Return [X, Y] of the center of cell containing provided text 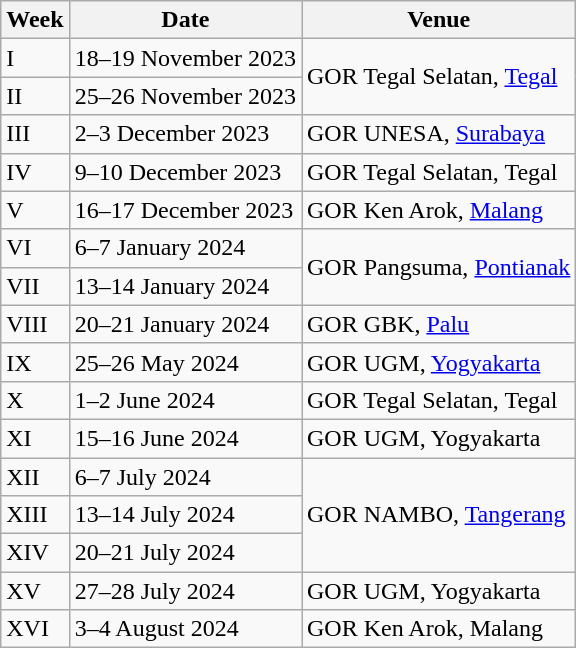
XV [35, 591]
V [35, 210]
X [35, 400]
20–21 July 2024 [185, 553]
IV [35, 172]
1–2 June 2024 [185, 400]
6–7 July 2024 [185, 477]
Venue [439, 20]
GOR NAMBO, Tangerang [439, 515]
20–21 January 2024 [185, 324]
GOR GBK, Palu [439, 324]
9–10 December 2023 [185, 172]
3–4 August 2024 [185, 629]
25–26 November 2023 [185, 96]
XII [35, 477]
IX [35, 362]
GOR UNESA, Surabaya [439, 134]
XIV [35, 553]
13–14 January 2024 [185, 286]
VIII [35, 324]
XVI [35, 629]
I [35, 58]
6–7 January 2024 [185, 248]
XI [35, 438]
25–26 May 2024 [185, 362]
GOR Pangsuma, Pontianak [439, 267]
VII [35, 286]
III [35, 134]
Date [185, 20]
18–19 November 2023 [185, 58]
Week [35, 20]
VI [35, 248]
15–16 June 2024 [185, 438]
2–3 December 2023 [185, 134]
27–28 July 2024 [185, 591]
16–17 December 2023 [185, 210]
13–14 July 2024 [185, 515]
II [35, 96]
XIII [35, 515]
